Detect which cell encompasses the target text, then output its (x, y) center coordinate. 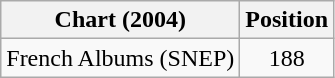
Position (287, 20)
Chart (2004) (120, 20)
French Albums (SNEP) (120, 58)
188 (287, 58)
